Return the (x, y) coordinate for the center point of the cell that contains the specified text.  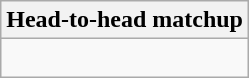
Head-to-head matchup (125, 20)
